For the text-containing cell, return its midpoint in (x, y) coordinate format. 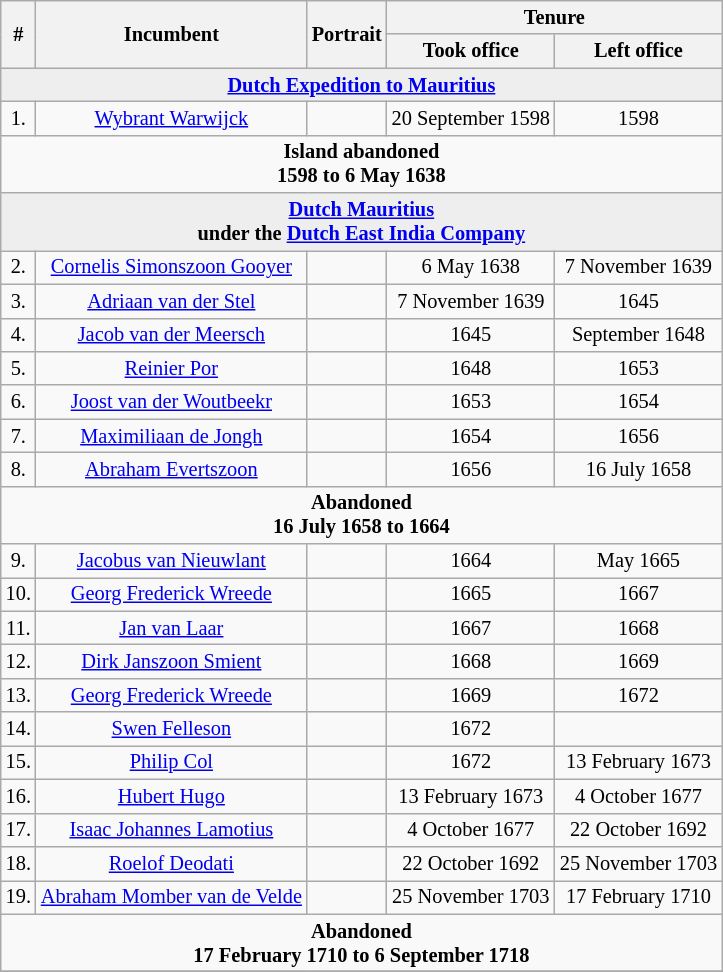
1598 (638, 118)
13. (18, 695)
Joost van der Woutbeekr (172, 402)
Cornelis Simonszoon Gooyer (172, 267)
16. (18, 796)
Left office (638, 51)
1648 (471, 368)
18. (18, 863)
Philip Col (172, 762)
3. (18, 301)
9. (18, 561)
17. (18, 830)
15. (18, 762)
Dutch Mauritiusunder the Dutch East India Company (362, 222)
12. (18, 661)
Maximiliaan de Jongh (172, 436)
14. (18, 729)
7. (18, 436)
11. (18, 628)
Took office (471, 51)
Tenure (554, 17)
Abraham Momber van de Velde (172, 897)
17 February 1710 (638, 897)
Jacob van der Meersch (172, 335)
8. (18, 469)
Adriaan van der Stel (172, 301)
16 July 1658 (638, 469)
6. (18, 402)
Roelof Deodati (172, 863)
# (18, 34)
Abandoned16 July 1658 to 1664 (362, 515)
Island abandoned1598 to 6 May 1638 (362, 164)
Dutch Expedition to Mauritius (362, 85)
10. (18, 594)
Dirk Janszoon Smient (172, 661)
Wybrant Warwijck (172, 118)
Isaac Johannes Lamotius (172, 830)
May 1665 (638, 561)
Incumbent (172, 34)
1665 (471, 594)
Jan van Laar (172, 628)
Swen Felleson (172, 729)
19. (18, 897)
Hubert Hugo (172, 796)
Portrait (347, 34)
1. (18, 118)
Abandoned17 February 1710 to 6 September 1718 (362, 943)
Reinier Por (172, 368)
6 May 1638 (471, 267)
Jacobus van Nieuwlant (172, 561)
1664 (471, 561)
2. (18, 267)
4. (18, 335)
Abraham Evertszoon (172, 469)
5. (18, 368)
September 1648 (638, 335)
20 September 1598 (471, 118)
